From the cell containing the given text, extract its center point as (X, Y) coordinate. 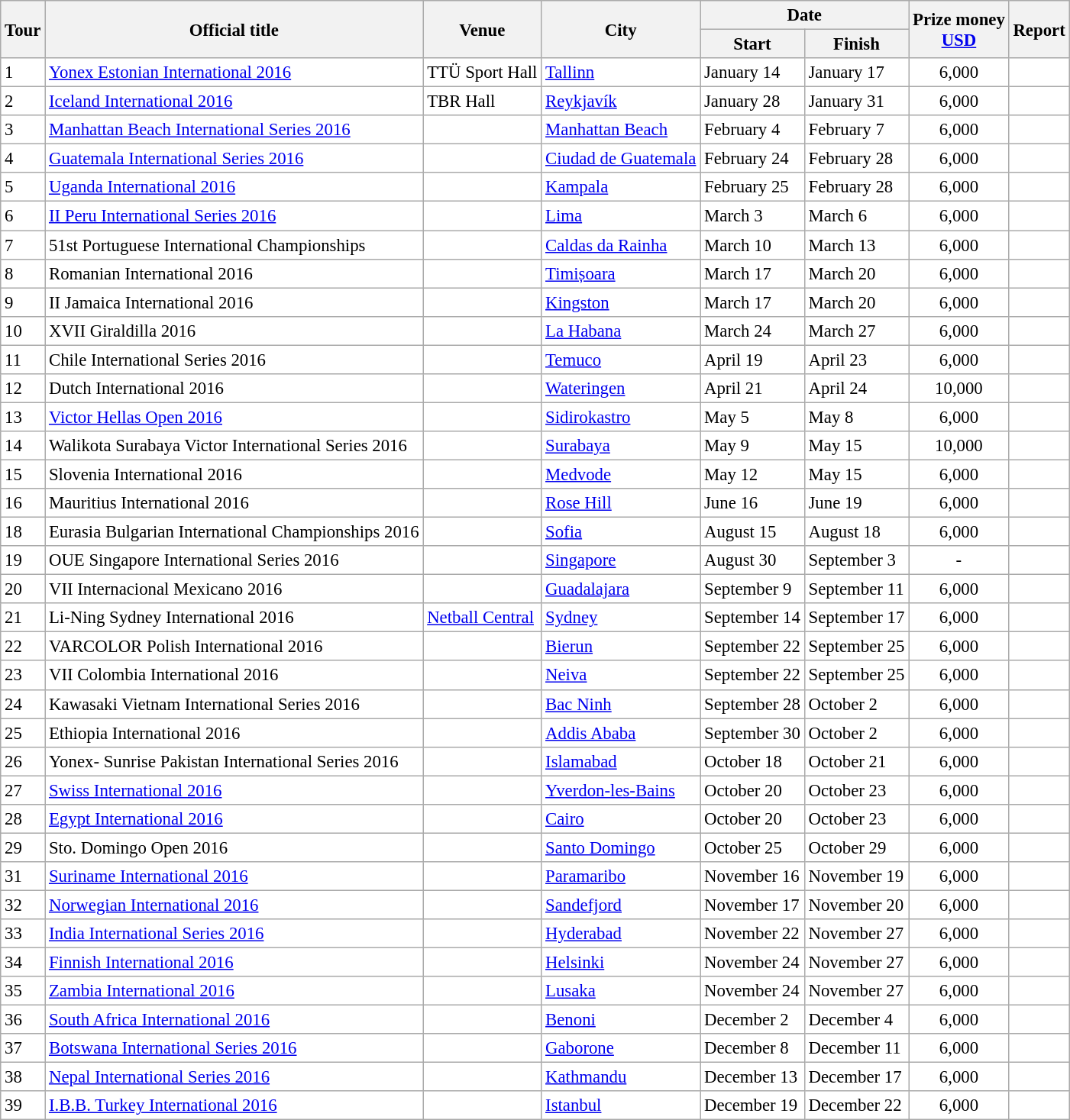
Neiva (621, 676)
27 (23, 790)
Benoni (621, 1020)
Netball Central (483, 618)
April 19 (752, 360)
OUE Singapore International Series 2016 (234, 560)
7 (23, 245)
Suriname International 2016 (234, 876)
Ethiopia International 2016 (234, 733)
November 20 (856, 905)
Ciudad de Guatemala (621, 159)
City (621, 29)
Yonex Estonian International 2016 (234, 73)
Botswana International Series 2016 (234, 1048)
Nepal International Series 2016 (234, 1077)
Chile International Series 2016 (234, 360)
Hyderabad (621, 934)
March 24 (752, 331)
Kawasaki Vietnam International Series 2016 (234, 704)
January 17 (856, 73)
VII Colombia International 2016 (234, 676)
Romanian International 2016 (234, 273)
October 25 (752, 847)
March 13 (856, 245)
November 17 (752, 905)
Helsinki (621, 963)
3 (23, 130)
Bac Ninh (621, 704)
Bierun (621, 647)
Manhattan Beach International Series 2016 (234, 130)
Tallinn (621, 73)
September 17 (856, 618)
Paramaribo (621, 876)
Walikota Surabaya Victor International Series 2016 (234, 446)
May 12 (752, 474)
January 14 (752, 73)
Iceland International 2016 (234, 102)
8 (23, 273)
La Habana (621, 331)
14 (23, 446)
Surabaya (621, 446)
31 (23, 876)
Tour (23, 29)
21 (23, 618)
32 (23, 905)
Li-Ning Sydney International 2016 (234, 618)
April 23 (856, 360)
6 (23, 216)
March 3 (752, 216)
Sofia (621, 532)
January 31 (856, 102)
Gaborone (621, 1048)
March 10 (752, 245)
51st Portuguese International Championships (234, 245)
Reykjavík (621, 102)
37 (23, 1048)
Official title (234, 29)
February 4 (752, 130)
- (959, 560)
April 24 (856, 389)
VII Internacional Mexicano 2016 (234, 589)
Singapore (621, 560)
Finish (856, 44)
Kingston (621, 302)
Lima (621, 216)
Yonex- Sunrise Pakistan International Series 2016 (234, 761)
Islamabad (621, 761)
19 (23, 560)
29 (23, 847)
September 28 (752, 704)
TBR Hall (483, 102)
May 5 (752, 417)
December 4 (856, 1020)
Slovenia International 2016 (234, 474)
Wateringen (621, 389)
12 (23, 389)
38 (23, 1077)
23 (23, 676)
9 (23, 302)
11 (23, 360)
25 (23, 733)
36 (23, 1020)
Timișoara (621, 273)
33 (23, 934)
16 (23, 503)
May 9 (752, 446)
34 (23, 963)
September 14 (752, 618)
Norwegian International 2016 (234, 905)
December 11 (856, 1048)
India International Series 2016 (234, 934)
February 24 (752, 159)
August 18 (856, 532)
Santo Domingo (621, 847)
Egypt International 2016 (234, 819)
South Africa International 2016 (234, 1020)
December 8 (752, 1048)
April 21 (752, 389)
28 (23, 819)
Dutch International 2016 (234, 389)
Addis Ababa (621, 733)
Zambia International 2016 (234, 991)
Report (1039, 29)
May 8 (856, 417)
Kathmandu (621, 1077)
March 6 (856, 216)
Sandefjord (621, 905)
Caldas da Rainha (621, 245)
December 13 (752, 1077)
September 11 (856, 589)
March 27 (856, 331)
October 18 (752, 761)
10 (23, 331)
22 (23, 647)
August 30 (752, 560)
VARCOLOR Polish International 2016 (234, 647)
Medvode (621, 474)
February 7 (856, 130)
Lusaka (621, 991)
Manhattan Beach (621, 130)
Cairo (621, 819)
Sidirokastro (621, 417)
Temuco (621, 360)
Date (805, 15)
Kampala (621, 187)
13 (23, 417)
June 19 (856, 503)
September 30 (752, 733)
December 2 (752, 1020)
II Jamaica International 2016 (234, 302)
Start (752, 44)
XVII Giraldilla 2016 (234, 331)
18 (23, 532)
September 3 (856, 560)
1 (23, 73)
Guadalajara (621, 589)
Uganda International 2016 (234, 187)
Guatemala International Series 2016 (234, 159)
TTÜ Sport Hall (483, 73)
24 (23, 704)
Rose Hill (621, 503)
August 15 (752, 532)
4 (23, 159)
Finnish International 2016 (234, 963)
Sydney (621, 618)
Sto. Domingo Open 2016 (234, 847)
June 16 (752, 503)
26 (23, 761)
Venue (483, 29)
November 19 (856, 876)
October 21 (856, 761)
September 9 (752, 589)
November 22 (752, 934)
December 17 (856, 1077)
Eurasia Bulgarian International Championships 2016 (234, 532)
Yverdon-les-Bains (621, 790)
Prize money USD (959, 29)
35 (23, 991)
5 (23, 187)
15 (23, 474)
January 28 (752, 102)
II Peru International Series 2016 (234, 216)
October 29 (856, 847)
20 (23, 589)
Victor Hellas Open 2016 (234, 417)
Swiss International 2016 (234, 790)
2 (23, 102)
November 16 (752, 876)
Mauritius International 2016 (234, 503)
February 25 (752, 187)
